Return [x, y] of the center of cell containing provided text 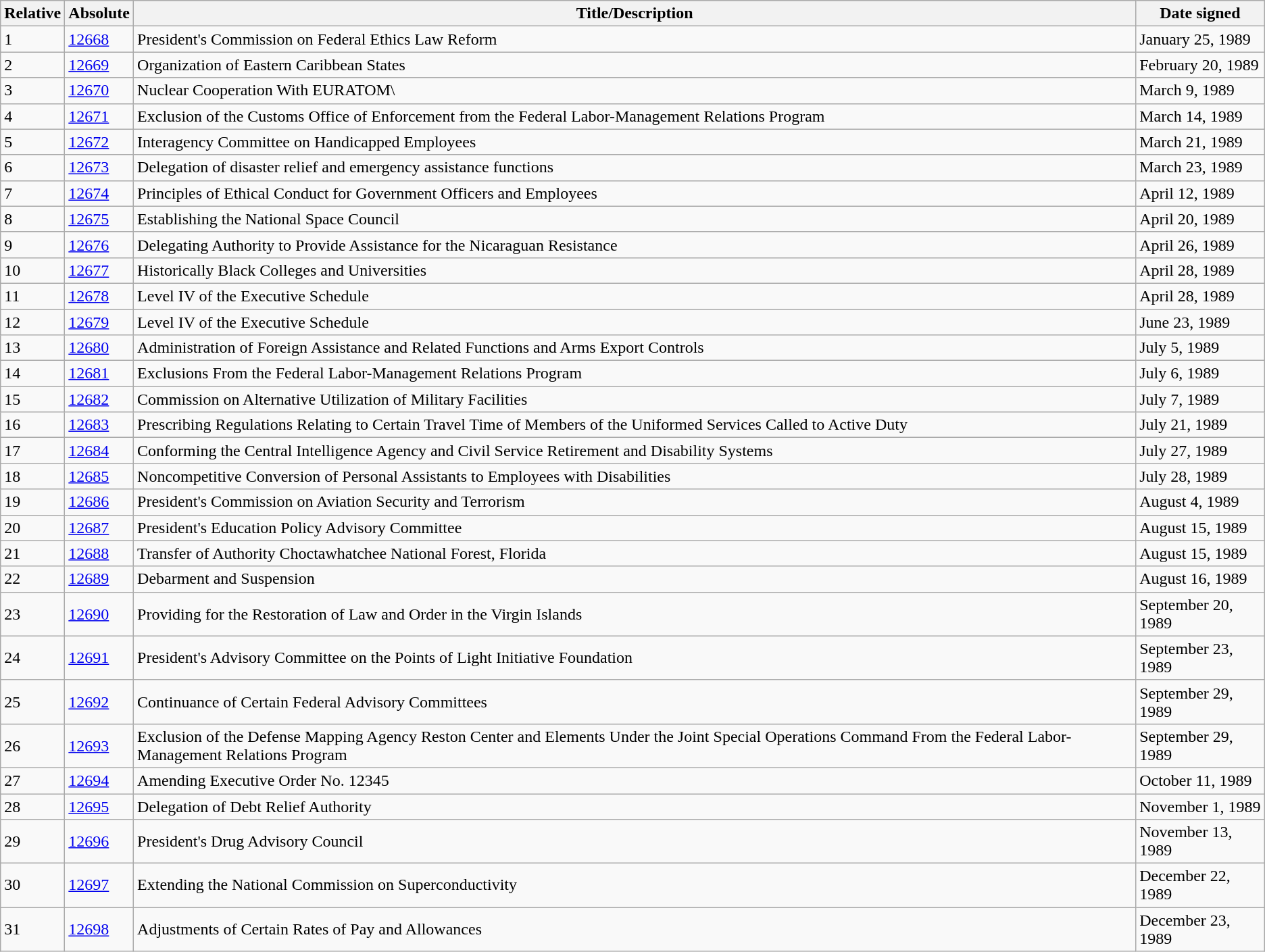
President's Advisory Committee on the Points of Light Initiative Foundation [635, 658]
December 22, 1989 [1200, 885]
12678 [99, 296]
Debarment and Suspension [635, 579]
March 14, 1989 [1200, 116]
Historically Black Colleges and Universities [635, 270]
August 16, 1989 [1200, 579]
November 13, 1989 [1200, 842]
20 [32, 528]
12670 [99, 91]
12690 [99, 613]
12693 [99, 746]
June 23, 1989 [1200, 322]
12684 [99, 451]
Extending the National Commission on Superconductivity [635, 885]
12681 [99, 374]
Administration of Foreign Assistance and Related Functions and Arms Export Controls [635, 348]
9 [32, 245]
19 [32, 502]
2 [32, 65]
July 28, 1989 [1200, 476]
12692 [99, 701]
12686 [99, 502]
March 21, 1989 [1200, 142]
President's Drug Advisory Council [635, 842]
Delegation of Debt Relief Authority [635, 806]
April 20, 1989 [1200, 219]
24 [32, 658]
April 12, 1989 [1200, 193]
Establishing the National Space Council [635, 219]
Relative [32, 14]
Providing for the Restoration of Law and Order in the Virgin Islands [635, 613]
11 [32, 296]
12694 [99, 780]
March 9, 1989 [1200, 91]
March 23, 1989 [1200, 168]
Noncompetitive Conversion of Personal Assistants to Employees with Disabilities [635, 476]
13 [32, 348]
September 23, 1989 [1200, 658]
6 [32, 168]
12 [32, 322]
Organization of Eastern Caribbean States [635, 65]
12697 [99, 885]
Absolute [99, 14]
26 [32, 746]
12673 [99, 168]
12683 [99, 425]
1 [32, 39]
4 [32, 116]
12691 [99, 658]
August 4, 1989 [1200, 502]
Title/Description [635, 14]
8 [32, 219]
Interagency Committee on Handicapped Employees [635, 142]
November 1, 1989 [1200, 806]
18 [32, 476]
31 [32, 930]
12671 [99, 116]
23 [32, 613]
3 [32, 91]
President's Commission on Aviation Security and Terrorism [635, 502]
12677 [99, 270]
12687 [99, 528]
Principles of Ethical Conduct for Government Officers and Employees [635, 193]
Exclusions From the Federal Labor-Management Relations Program [635, 374]
22 [32, 579]
12682 [99, 399]
16 [32, 425]
Amending Executive Order No. 12345 [635, 780]
President's Commission on Federal Ethics Law Reform [635, 39]
July 7, 1989 [1200, 399]
12672 [99, 142]
10 [32, 270]
12689 [99, 579]
12698 [99, 930]
April 26, 1989 [1200, 245]
12676 [99, 245]
28 [32, 806]
12680 [99, 348]
Transfer of Authority Choctawhatchee National Forest, Florida [635, 553]
Continuance of Certain Federal Advisory Committees [635, 701]
30 [32, 885]
17 [32, 451]
12688 [99, 553]
July 27, 1989 [1200, 451]
15 [32, 399]
29 [32, 842]
Delegating Authority to Provide Assistance for the Nicaraguan Resistance [635, 245]
Prescribing Regulations Relating to Certain Travel Time of Members of the Uniformed Services Called to Active Duty [635, 425]
25 [32, 701]
12668 [99, 39]
21 [32, 553]
Exclusion of the Customs Office of Enforcement from the Federal Labor-Management Relations Program [635, 116]
12685 [99, 476]
12696 [99, 842]
Delegation of disaster relief and emergency assistance functions [635, 168]
Nuclear Cooperation With EURATOM\ [635, 91]
Commission on Alternative Utilization of Military Facilities [635, 399]
Conforming the Central Intelligence Agency and Civil Service Retirement and Disability Systems [635, 451]
5 [32, 142]
12674 [99, 193]
12675 [99, 219]
July 5, 1989 [1200, 348]
27 [32, 780]
14 [32, 374]
12669 [99, 65]
February 20, 1989 [1200, 65]
July 6, 1989 [1200, 374]
Date signed [1200, 14]
7 [32, 193]
September 20, 1989 [1200, 613]
Adjustments of Certain Rates of Pay and Allowances [635, 930]
President's Education Policy Advisory Committee [635, 528]
October 11, 1989 [1200, 780]
12679 [99, 322]
January 25, 1989 [1200, 39]
December 23, 1989 [1200, 930]
12695 [99, 806]
July 21, 1989 [1200, 425]
